Determine the (X, Y) coordinate at the center of the cell enclosing the given text.  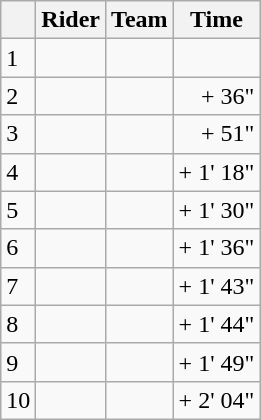
+ 1' 18" (216, 172)
3 (18, 134)
1 (18, 58)
Time (216, 20)
10 (18, 400)
+ 1' 44" (216, 324)
9 (18, 362)
+ 1' 43" (216, 286)
+ 2' 04" (216, 400)
Team (140, 20)
4 (18, 172)
6 (18, 248)
+ 36" (216, 96)
+ 1' 49" (216, 362)
+ 51" (216, 134)
+ 1' 30" (216, 210)
Rider (71, 20)
7 (18, 286)
2 (18, 96)
+ 1' 36" (216, 248)
8 (18, 324)
5 (18, 210)
